Locate the cell with the specified text and output its (X, Y) center coordinate. 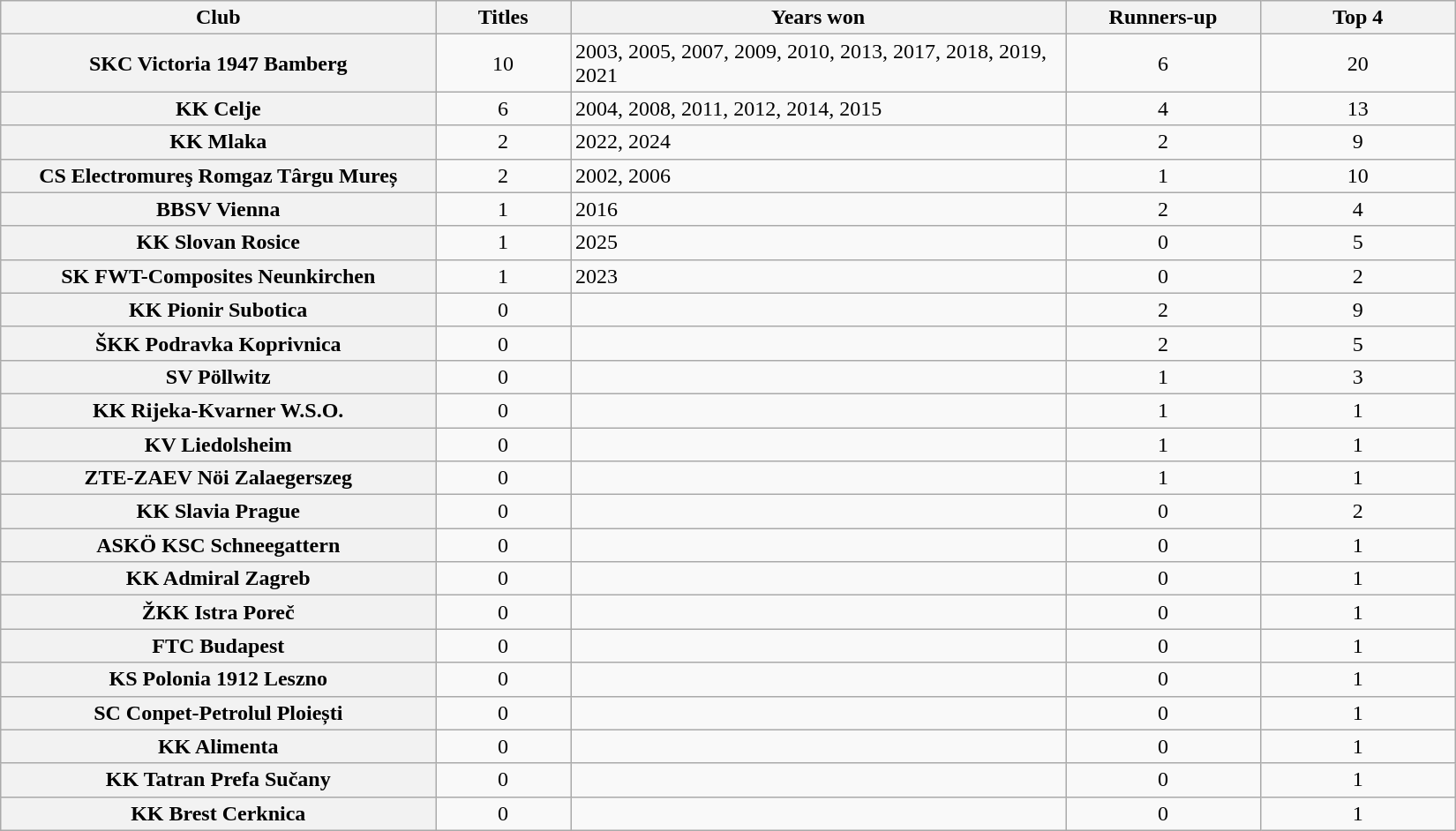
KK Admiral Zagreb (219, 579)
2016 (819, 209)
SC Conpet-Petrolul Ploiești (219, 713)
KS Polonia 1912 Leszno (219, 679)
SKC Victoria 1947 Bamberg (219, 64)
KV Liedolsheim (219, 444)
KK Slovan Rosice (219, 243)
BBSV Vienna (219, 209)
ŽKK Istra Poreč (219, 612)
ASKÖ KSC Schneegattern (219, 545)
2003, 2005, 2007, 2009, 2010, 2013, 2017, 2018, 2019, 2021 (819, 64)
KK Alimenta (219, 746)
KK Tatran Prefa Sučany (219, 780)
KK Rijeka-Kvarner W.S.O. (219, 410)
2023 (819, 276)
Runners-up (1163, 18)
KK Brest Cerknica (219, 813)
2022, 2024 (819, 142)
KK Slavia Prague (219, 512)
ŠKK Podravka Koprivnica (219, 343)
2025 (819, 243)
SV Pöllwitz (219, 377)
13 (1357, 109)
KK Celje (219, 109)
FTC Budapest (219, 646)
KK Mlaka (219, 142)
20 (1357, 64)
Top 4 (1357, 18)
3 (1357, 377)
2004, 2008, 2011, 2012, 2014, 2015 (819, 109)
ZTE-ZAEV Nöi Zalaegerszeg (219, 478)
CS Electromureş Romgaz Târgu Mureș (219, 176)
Club (219, 18)
Years won (819, 18)
Titles (503, 18)
KK Pionir Subotica (219, 310)
SK FWT-Composites Neunkirchen (219, 276)
2002, 2006 (819, 176)
